Search for the cell housing the specified text and yield its [x, y] center coordinate. 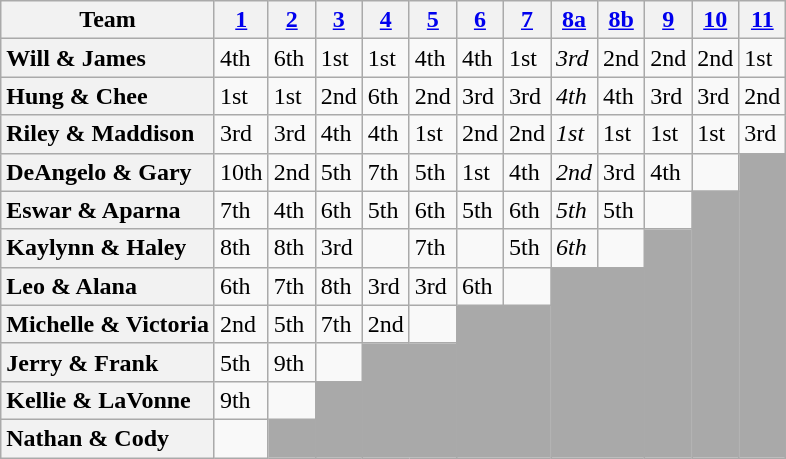
4 [386, 20]
Kaylynn & Haley [108, 248]
11 [762, 20]
Kellie & LaVonne [108, 400]
6 [480, 20]
DeAngelo & Gary [108, 172]
Team [108, 20]
Hung & Chee [108, 96]
2 [292, 20]
8b [622, 20]
Michelle & Victoria [108, 324]
1 [241, 20]
7 [526, 20]
9 [668, 20]
Leo & Alana [108, 286]
Will & James [108, 58]
10th [241, 172]
5 [432, 20]
Nathan & Cody [108, 438]
Jerry & Frank [108, 362]
3 [338, 20]
Eswar & Aparna [108, 210]
10 [716, 20]
Riley & Maddison [108, 134]
8a [574, 20]
